Return the [x, y] coordinate for the center point of the cell that contains the specified text.  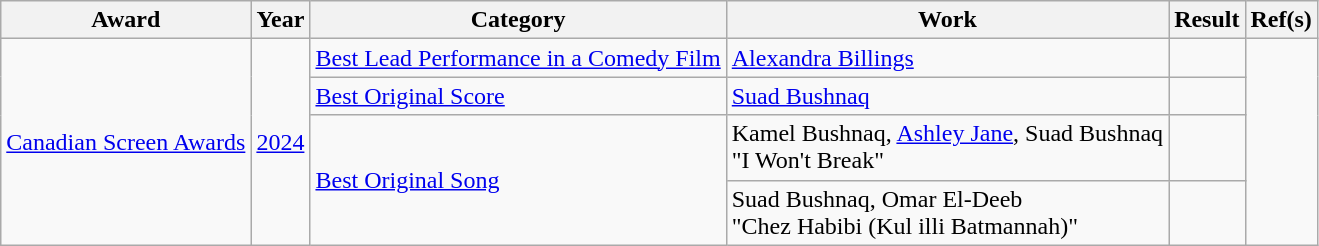
Suad Bushnaq [947, 96]
Suad Bushnaq, Omar El-Deeb"Chez Habibi (Kul illi Batmannah)" [947, 212]
Best Lead Performance in a Comedy Film [518, 58]
Alexandra Billings [947, 58]
Kamel Bushnaq, Ashley Jane, Suad Bushnaq"I Won't Break" [947, 148]
2024 [280, 142]
Best Original Score [518, 96]
Year [280, 20]
Category [518, 20]
Work [947, 20]
Award [126, 20]
Result [1207, 20]
Ref(s) [1281, 20]
Canadian Screen Awards [126, 142]
Best Original Song [518, 180]
